From the cell containing the given text, extract its center point as (X, Y) coordinate. 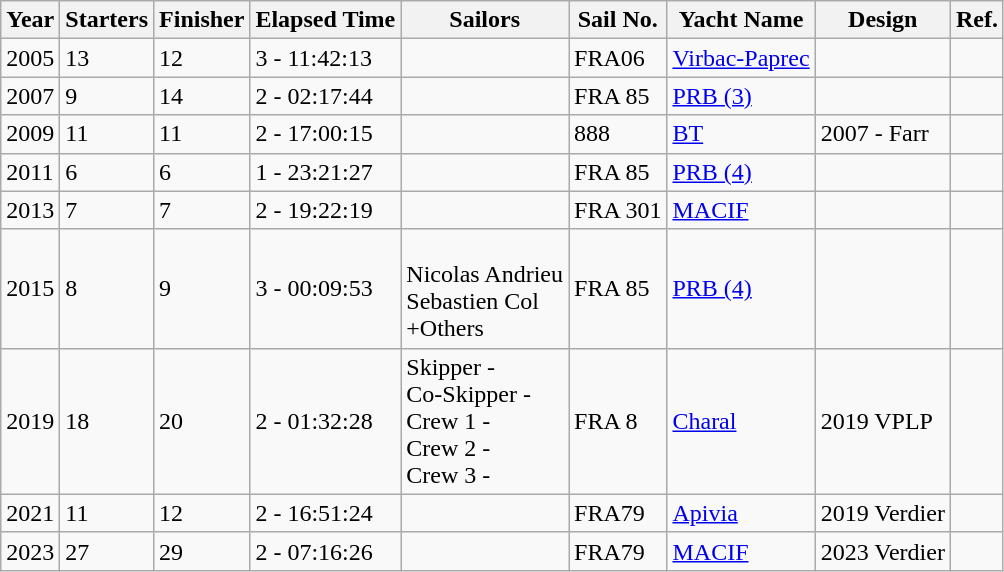
Year (30, 20)
888 (617, 134)
3 - 11:42:13 (326, 58)
14 (202, 96)
Starters (107, 20)
Charal (741, 421)
2023 (30, 551)
FRA 8 (617, 421)
20 (202, 421)
2019 (30, 421)
1 - 23:21:27 (326, 172)
Yacht Name (741, 20)
Design (882, 20)
29 (202, 551)
2 - 16:51:24 (326, 513)
BT (741, 134)
2009 (30, 134)
2 - 02:17:44 (326, 96)
2 - 19:22:19 (326, 210)
27 (107, 551)
2005 (30, 58)
2 - 01:32:28 (326, 421)
2 - 07:16:26 (326, 551)
18 (107, 421)
2007 - Farr (882, 134)
2 - 17:00:15 (326, 134)
2019 Verdier (882, 513)
PRB (3) (741, 96)
Sailors (485, 20)
Apivia (741, 513)
13 (107, 58)
Elapsed Time (326, 20)
Sail No. (617, 20)
2019 VPLP (882, 421)
2015 (30, 288)
8 (107, 288)
Finisher (202, 20)
Nicolas Andrieu Sebastien Col +Others (485, 288)
Virbac-Paprec (741, 58)
2013 (30, 210)
2007 (30, 96)
Ref. (976, 20)
2023 Verdier (882, 551)
3 - 00:09:53 (326, 288)
Skipper - Co-Skipper - Crew 1 - Crew 2 - Crew 3 - (485, 421)
FRA06 (617, 58)
2021 (30, 513)
2011 (30, 172)
FRA 301 (617, 210)
